Return the (X, Y) coordinate for the center point of the cell that contains the specified text.  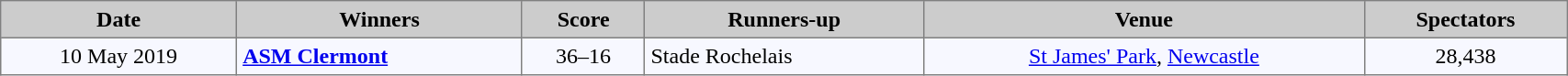
Runners-up (784, 19)
Winners (378, 19)
Date (119, 19)
10 May 2019 (119, 56)
ASM Clermont (378, 56)
36–16 (582, 56)
Score (582, 19)
St James' Park, Newcastle (1145, 56)
Stade Rochelais (784, 56)
28,438 (1465, 56)
Venue (1145, 19)
Spectators (1465, 19)
